Find where the given text appears and provide that cell's center as (x, y) coordinate. 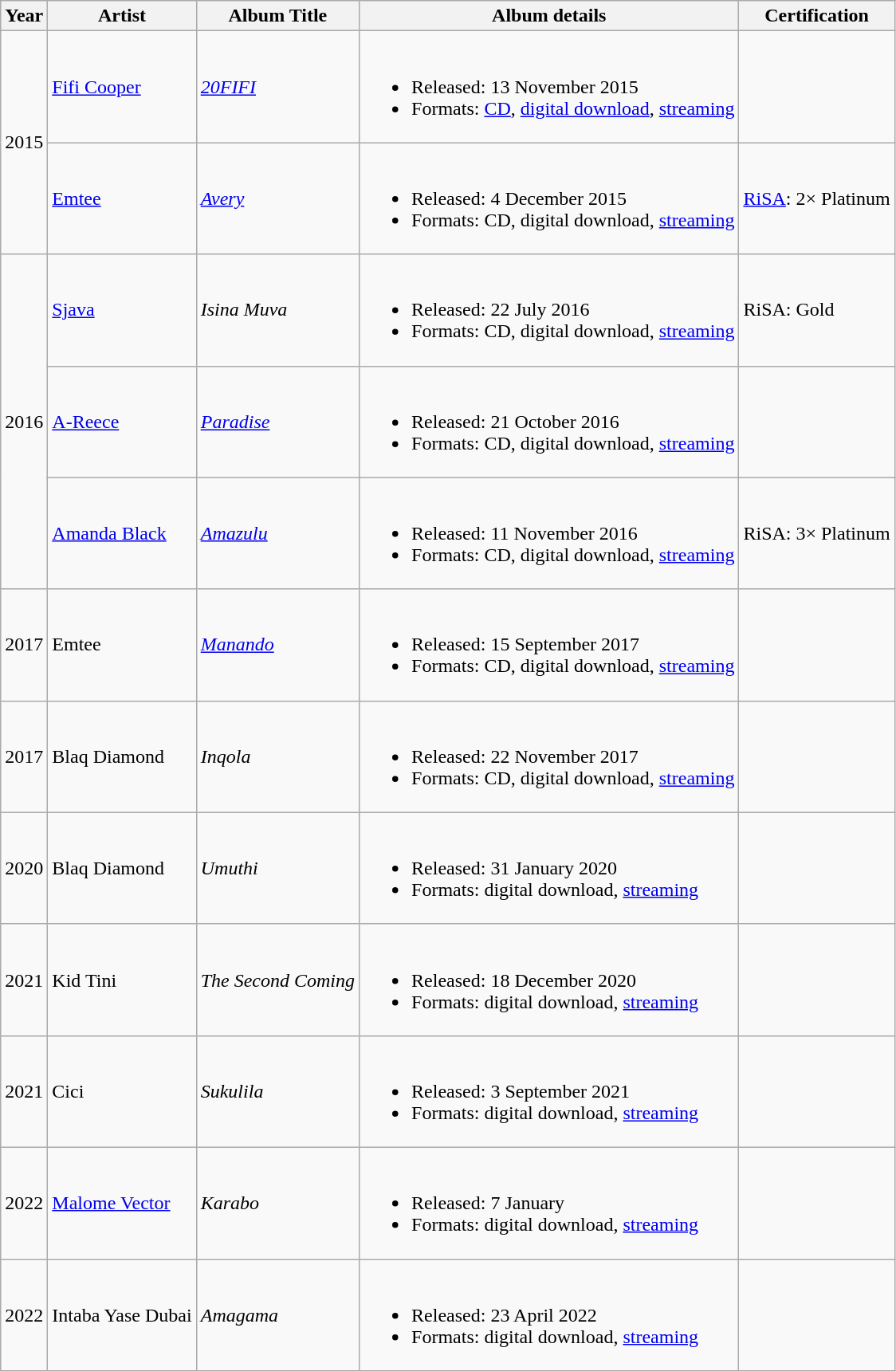
2016 (24, 422)
Year (24, 16)
2020 (24, 868)
Umuthi (277, 868)
Released: 7 January Formats: digital download, streaming (549, 1203)
Released: 22 July 2016Formats: CD, digital download, streaming (549, 310)
Released: 11 November 2016Formats: CD, digital download, streaming (549, 533)
Released: 21 October 2016Formats: CD, digital download, streaming (549, 422)
A-Reece (122, 422)
Sjava (122, 310)
Released: 18 December 2020Formats: digital download, streaming (549, 980)
The Second Coming (277, 980)
20FIFI (277, 87)
Released: 3 September 2021Formats: digital download, streaming (549, 1091)
Released: 23 April 2022Formats: digital download, streaming (549, 1315)
Malome Vector (122, 1203)
2015 (24, 143)
Paradise (277, 422)
Fifi Cooper (122, 87)
Inqola (277, 756)
RiSA: 3× Platinum (816, 533)
RiSA: 2× Platinum (816, 198)
Amagama (277, 1315)
Released: 22 November 2017Formats: CD, digital download, streaming (549, 756)
Album Title (277, 16)
Certification (816, 16)
Released: 31 January 2020Formats: digital download, streaming (549, 868)
Cici (122, 1091)
Amazulu (277, 533)
Manando (277, 645)
Sukulila (277, 1091)
Artist (122, 16)
Released: 13 November 2015Formats: CD, digital download, streaming (549, 87)
Released: 4 December 2015Formats: CD, digital download, streaming (549, 198)
Album details (549, 16)
RiSA: Gold (816, 310)
Amanda Black (122, 533)
Avery (277, 198)
Isina Muva (277, 310)
Kid Tini (122, 980)
Intaba Yase Dubai (122, 1315)
Karabo (277, 1203)
Released: 15 September 2017Formats: CD, digital download, streaming (549, 645)
